Provide the [x, y] coordinate of the cell's center where the given text is located.  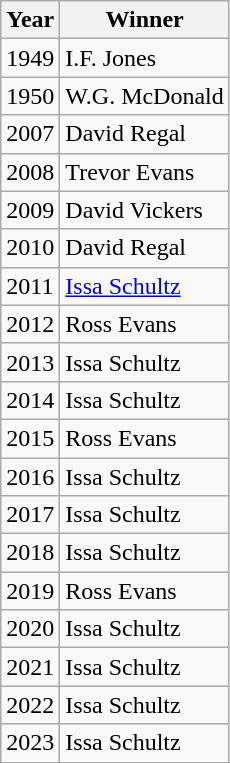
2014 [30, 400]
2015 [30, 438]
W.G. McDonald [145, 96]
2008 [30, 172]
2010 [30, 248]
2023 [30, 743]
David Vickers [145, 210]
Year [30, 20]
Trevor Evans [145, 172]
2021 [30, 667]
2016 [30, 477]
2018 [30, 553]
I.F. Jones [145, 58]
2019 [30, 591]
1949 [30, 58]
2022 [30, 705]
2011 [30, 286]
2009 [30, 210]
2017 [30, 515]
2013 [30, 362]
2020 [30, 629]
Winner [145, 20]
2012 [30, 324]
2007 [30, 134]
1950 [30, 96]
